From the cell containing the given text, extract its center point as (X, Y) coordinate. 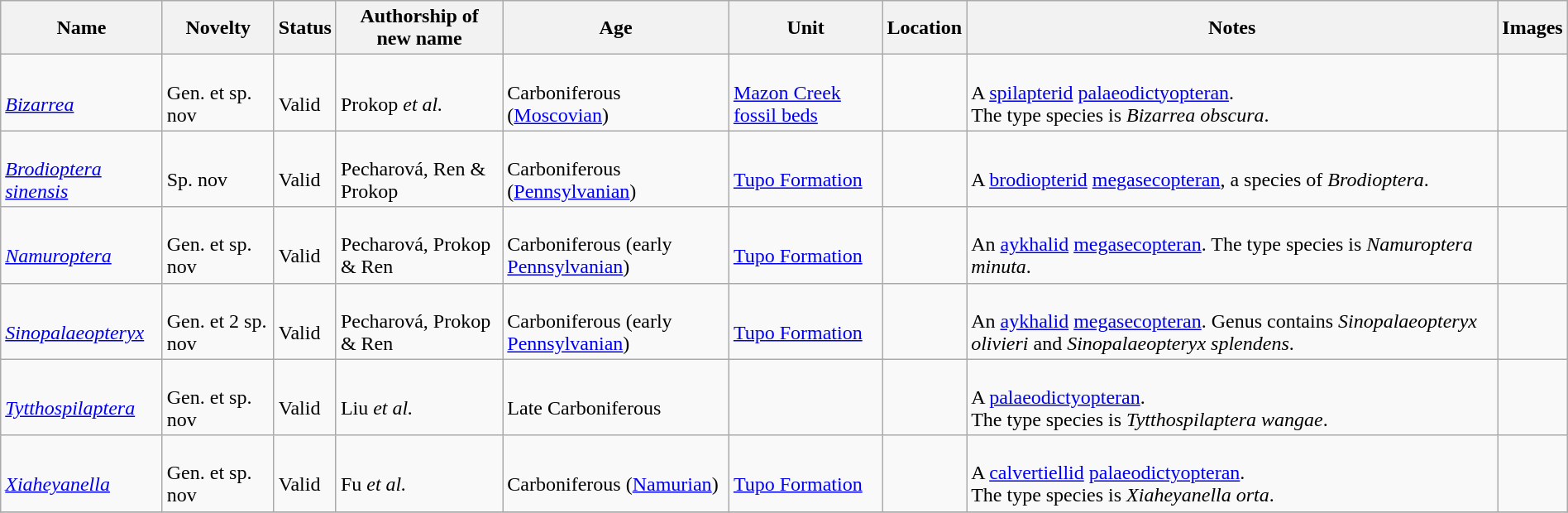
Carboniferous (Pennsylvanian) (616, 169)
Liu et al. (418, 397)
Carboniferous (Moscovian) (616, 93)
Namuroptera (81, 245)
Xiaheyanella (81, 473)
Status (304, 28)
Bizarrea (81, 93)
Novelty (218, 28)
Prokop et al. (418, 93)
An aykhalid megasecopteran. The type species is Namuroptera minuta. (1232, 245)
Unit (806, 28)
Carboniferous (Namurian) (616, 473)
Pecharová, Ren & Prokop (418, 169)
Images (1532, 28)
A palaeodictyopteran. The type species is Tytthospilaptera wangae. (1232, 397)
Brodioptera sinensis (81, 169)
Location (925, 28)
An aykhalid megasecopteran. Genus contains Sinopalaeopteryx olivieri and Sinopalaeopteryx splendens. (1232, 321)
A spilapterid palaeodictyopteran. The type species is Bizarrea obscura. (1232, 93)
Age (616, 28)
Name (81, 28)
Tytthospilaptera (81, 397)
Mazon Creek fossil beds (806, 93)
Gen. et 2 sp. nov (218, 321)
Late Carboniferous (616, 397)
Fu et al. (418, 473)
Authorship of new name (418, 28)
Sinopalaeopteryx (81, 321)
Notes (1232, 28)
A brodiopterid megasecopteran, a species of Brodioptera. (1232, 169)
A calvertiellid palaeodictyopteran. The type species is Xiaheyanella orta. (1232, 473)
Sp. nov (218, 169)
